Detect which cell encompasses the target text, then output its [X, Y] center coordinate. 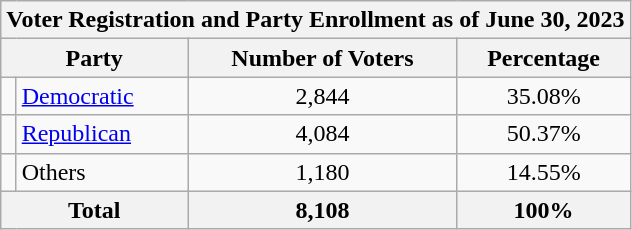
Voter Registration and Party Enrollment as of June 30, 2023 [316, 20]
2,844 [323, 96]
4,084 [323, 134]
100% [544, 210]
8,108 [323, 210]
14.55% [544, 172]
Others [102, 172]
Number of Voters [323, 58]
Percentage [544, 58]
Total [94, 210]
Party [94, 58]
35.08% [544, 96]
Republican [102, 134]
1,180 [323, 172]
50.37% [544, 134]
Democratic [102, 96]
